From the cell containing the given text, extract its center point as (X, Y) coordinate. 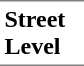
Street Level (42, 33)
